Output the (x, y) coordinate of the center of the cell containing the given text.  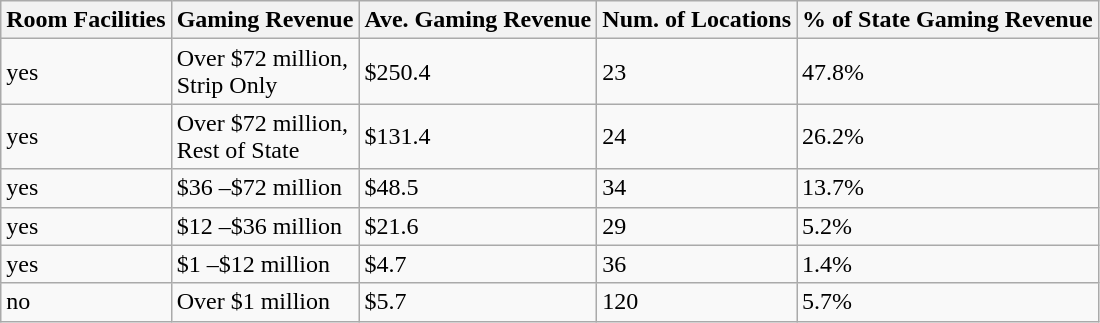
47.8% (948, 72)
23 (697, 72)
% of State Gaming Revenue (948, 20)
Over $1 million (265, 302)
120 (697, 302)
Gaming Revenue (265, 20)
Num. of Locations (697, 20)
5.7% (948, 302)
26.2% (948, 136)
Ave. Gaming Revenue (478, 20)
$21.6 (478, 226)
1.4% (948, 264)
36 (697, 264)
$4.7 (478, 264)
$36 –$72 million (265, 188)
24 (697, 136)
Over $72 million, Rest of State (265, 136)
Room Facilities (86, 20)
$12 –$36 million (265, 226)
no (86, 302)
$5.7 (478, 302)
34 (697, 188)
5.2% (948, 226)
$1 –$12 million (265, 264)
29 (697, 226)
$48.5 (478, 188)
13.7% (948, 188)
$250.4 (478, 72)
$131.4 (478, 136)
Over $72 million, Strip Only (265, 72)
